Return [X, Y] of the center of cell containing provided text 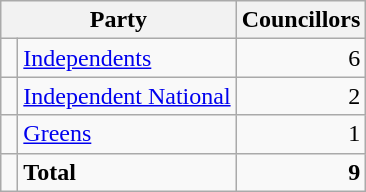
Independent National [127, 96]
6 [301, 58]
2 [301, 96]
1 [301, 134]
9 [301, 172]
Councillors [301, 20]
Party [118, 20]
Greens [127, 134]
Total [127, 172]
Independents [127, 58]
